Scan for the cell matching the given text and deliver its (X, Y) coordinate at center. 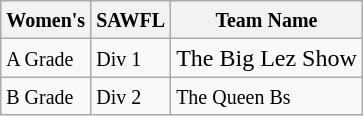
Div 1 (131, 58)
SAWFL (131, 20)
The Queen Bs (267, 96)
Women's (46, 20)
B Grade (46, 96)
The Big Lez Show (267, 58)
A Grade (46, 58)
Div 2 (131, 96)
Team Name (267, 20)
